Determine the (x, y) coordinate at the center of the cell enclosing the given text.  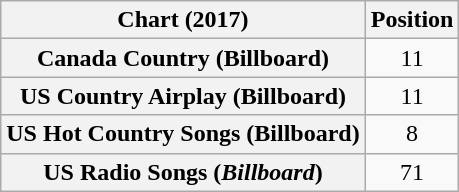
Position (412, 20)
US Hot Country Songs (Billboard) (183, 134)
Canada Country (Billboard) (183, 58)
8 (412, 134)
Chart (2017) (183, 20)
71 (412, 172)
US Country Airplay (Billboard) (183, 96)
US Radio Songs (Billboard) (183, 172)
